Scan for the cell matching the given text and deliver its [x, y] coordinate at center. 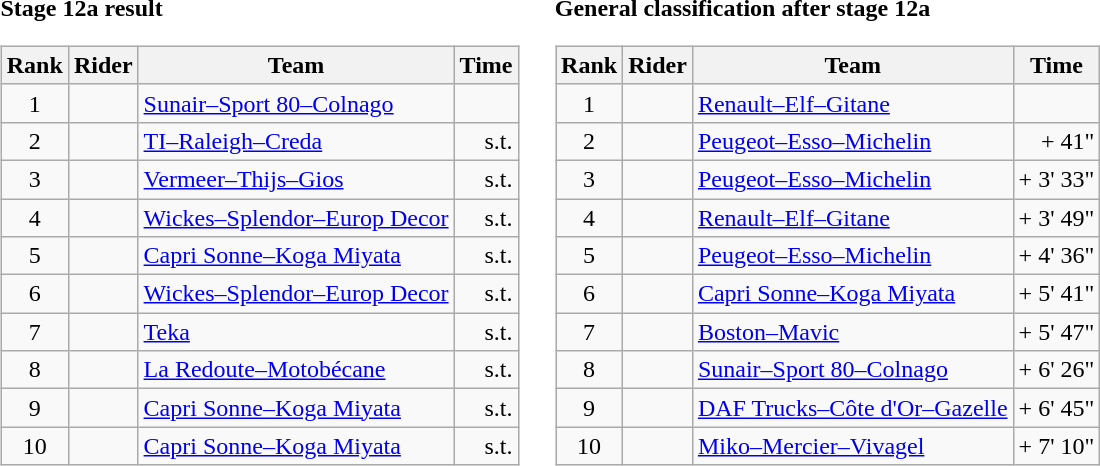
Boston–Mavic [852, 332]
La Redoute–Motobécane [296, 370]
DAF Trucks–Côte d'Or–Gazelle [852, 408]
+ 6' 45" [1056, 408]
+ 7' 10" [1056, 446]
+ 5' 47" [1056, 332]
Vermeer–Thijs–Gios [296, 179]
+ 3' 33" [1056, 179]
+ 4' 36" [1056, 256]
Teka [296, 332]
+ 41" [1056, 141]
TI–Raleigh–Creda [296, 141]
+ 6' 26" [1056, 370]
Miko–Mercier–Vivagel [852, 446]
+ 3' 49" [1056, 217]
+ 5' 41" [1056, 294]
